Extract the (x, y) coordinate from the center of the cell holding the provided text.  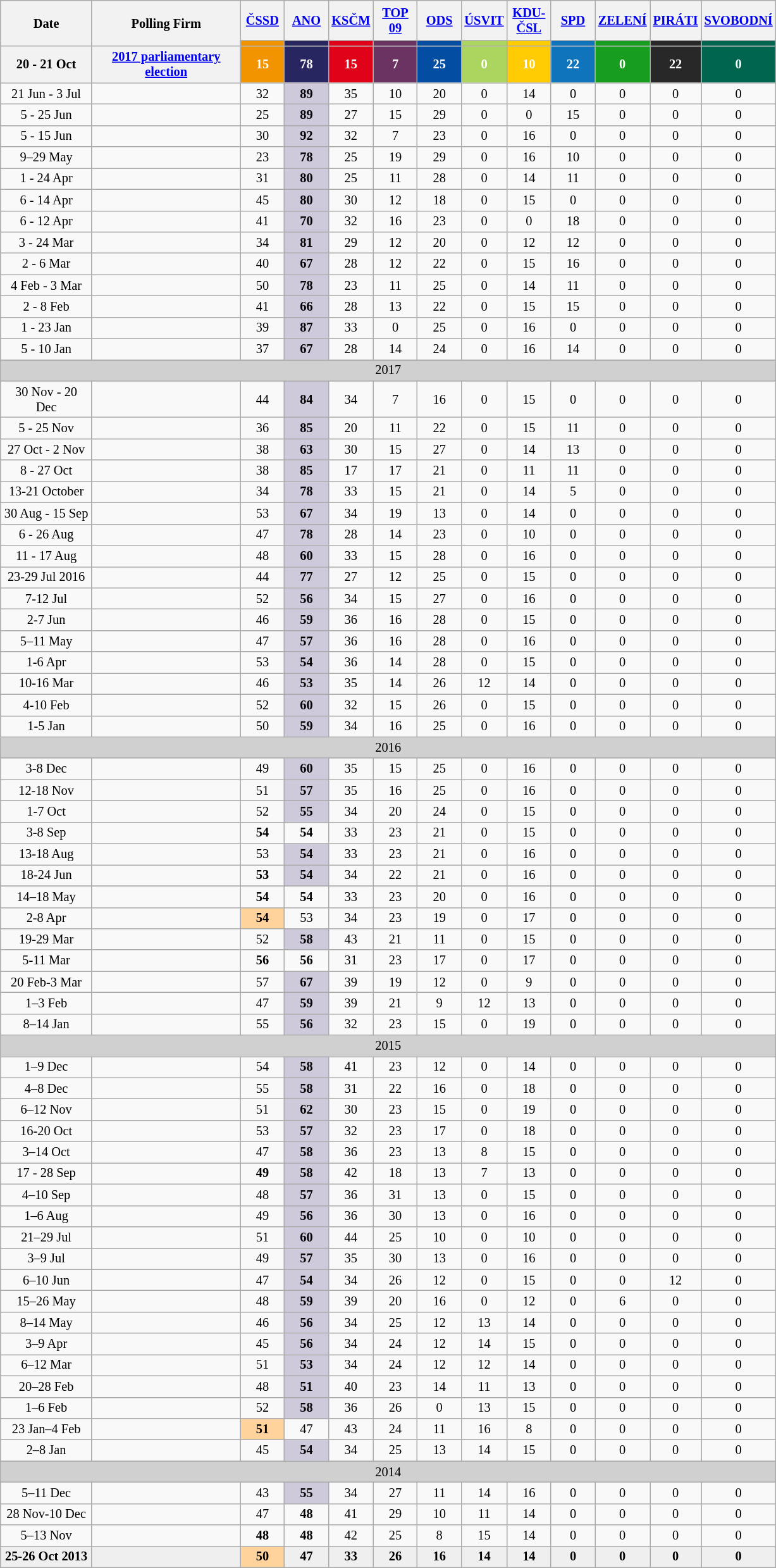
6 - 12 Apr (47, 221)
8–14 May (47, 1322)
5 (573, 492)
16-20 Oct (47, 1131)
2015 (388, 1046)
1 - 23 Jan (47, 328)
62 (307, 1109)
12-18 Nov (47, 790)
5–11 May (47, 641)
28 Nov-10 Dec (47, 1514)
70 (307, 221)
3-8 Sep (47, 833)
84 (307, 399)
5-11 Mar (47, 961)
37 (262, 349)
2–8 Jan (47, 1450)
3-8 Dec (47, 769)
6 - 14 Apr (47, 200)
2016 (388, 747)
81 (307, 242)
17 - 28 Sep (47, 1173)
11 - 17 Aug (47, 556)
1–3 Feb (47, 1003)
ANO (307, 20)
5 - 25 Jun (47, 115)
KDU-ČSL (529, 20)
5 - 25 Nov (47, 428)
PIRÁTI (675, 20)
27 Oct - 2 Nov (47, 449)
5–11 Dec (47, 1493)
7-12 Jul (47, 599)
10-16 Mar (47, 683)
6 - 26 Aug (47, 535)
14–18 May (47, 897)
1–9 Dec (47, 1067)
20–28 Feb (47, 1386)
30 Nov - 20 Dec (47, 399)
23-29 Jul 2016 (47, 577)
23 Jan–4 Feb (47, 1429)
30 Aug - 15 Sep (47, 513)
2-8 Apr (47, 918)
5 - 15 Jun (47, 136)
KSČM (350, 20)
ZELENÍ (622, 20)
8–14 Jan (47, 1024)
ODS (440, 20)
9–29 May (47, 158)
3–9 Jul (47, 1259)
4 Feb - 3 Mar (47, 285)
6 (622, 1301)
3–14 Oct (47, 1152)
1 - 24 Apr (47, 178)
4-10 Feb (47, 705)
2017 (388, 370)
TOP 09 (395, 20)
2-7 Jun (47, 619)
1-7 Oct (47, 811)
2017 parliamentary election (166, 65)
13-18 Aug (47, 854)
15–26 May (47, 1301)
Polling Firm (166, 23)
92 (307, 136)
ÚSVIT (484, 20)
77 (307, 577)
1–6 Feb (47, 1408)
21–29 Jul (47, 1237)
19-29 Mar (47, 939)
5–13 Nov (47, 1536)
18-24 Jun (47, 875)
ČSSD (262, 20)
2 - 8 Feb (47, 306)
1–6 Aug (47, 1216)
2 - 6 Mar (47, 264)
6–10 Jun (47, 1280)
8 - 27 Oct (47, 471)
66 (307, 306)
SVOBODNÍ (739, 20)
20 - 21 Oct (47, 65)
SPD (573, 20)
25-26 Oct 2013 (47, 1557)
87 (307, 328)
4–8 Dec (47, 1088)
3–9 Apr (47, 1344)
5 - 10 Jan (47, 349)
13-21 October (47, 492)
3 - 24 Mar (47, 242)
1-5 Jan (47, 726)
20 Feb-3 Mar (47, 982)
6–12 Nov (47, 1109)
4–10 Sep (47, 1195)
1-6 Apr (47, 663)
Date (47, 23)
63 (307, 449)
21 Jun - 3 Jul (47, 94)
6–12 Mar (47, 1365)
2014 (388, 1472)
